Identify which cell holds the provided text, then report its [X, Y] central coordinate. 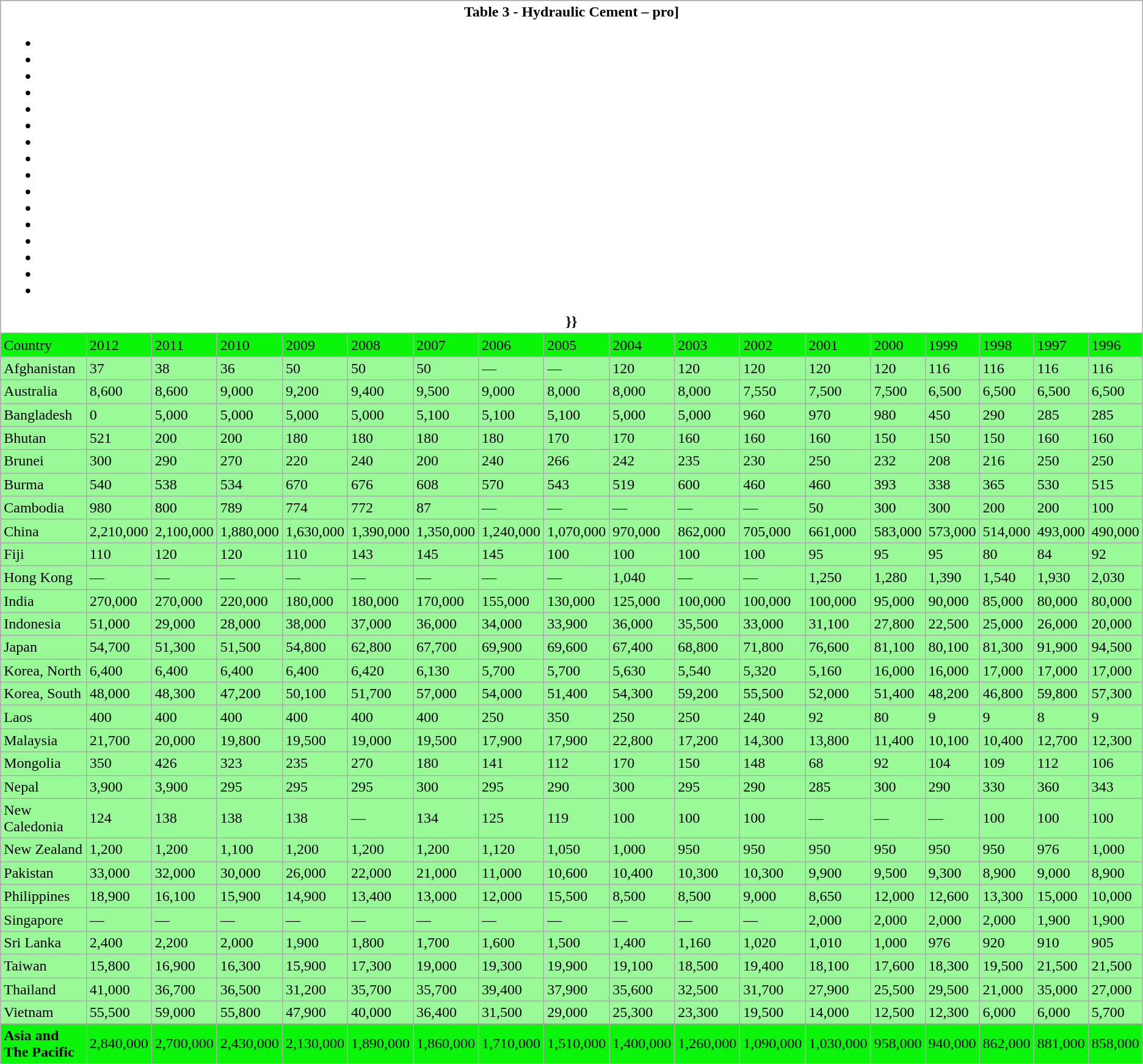
2,840,000 [118, 1044]
18,900 [118, 896]
81,100 [898, 647]
69,900 [512, 647]
16,900 [184, 966]
25,000 [1006, 624]
2005 [576, 345]
208 [953, 461]
18,300 [953, 966]
Vietnam [43, 1013]
910 [1061, 942]
2009 [315, 345]
1,240,000 [512, 531]
130,000 [576, 600]
90,000 [953, 600]
Singapore [43, 919]
1,700 [446, 942]
774 [315, 508]
920 [1006, 942]
2000 [898, 345]
9,400 [380, 392]
67,700 [446, 647]
19,300 [512, 966]
216 [1006, 461]
220 [315, 461]
27,900 [838, 989]
5,540 [707, 671]
1996 [1115, 345]
7,550 [773, 392]
1,400,000 [642, 1044]
530 [1061, 484]
Bhutan [43, 438]
59,000 [184, 1013]
25,300 [642, 1013]
1,800 [380, 942]
Philippines [43, 896]
59,200 [707, 694]
54,000 [512, 694]
Afghanistan [43, 368]
11,000 [512, 873]
521 [118, 438]
10,600 [576, 873]
881,000 [1061, 1044]
2,200 [184, 942]
11,400 [898, 740]
6,130 [446, 671]
50,100 [315, 694]
124 [118, 818]
125 [512, 818]
Fiji [43, 554]
119 [576, 818]
91,900 [1061, 647]
80,100 [953, 647]
2001 [838, 345]
2003 [707, 345]
1,070,000 [576, 531]
27,800 [898, 624]
0 [118, 415]
1,500 [576, 942]
Mongolia [43, 763]
41,000 [118, 989]
31,700 [773, 989]
338 [953, 484]
67,400 [642, 647]
38 [184, 368]
37,000 [380, 624]
10,000 [1115, 896]
170,000 [446, 600]
858,000 [1115, 1044]
85,000 [1006, 600]
538 [184, 484]
Korea, South [43, 694]
51,300 [184, 647]
1,860,000 [446, 1044]
15,500 [576, 896]
12,600 [953, 896]
1,540 [1006, 577]
970 [838, 415]
33,900 [576, 624]
48,000 [118, 694]
2,430,000 [249, 1044]
13,300 [1006, 896]
2008 [380, 345]
1,510,000 [576, 1044]
40,000 [380, 1013]
19,100 [642, 966]
36,400 [446, 1013]
Japan [43, 647]
Taiwan [43, 966]
81,300 [1006, 647]
23,300 [707, 1013]
10,100 [953, 740]
1,090,000 [773, 1044]
95,000 [898, 600]
13,800 [838, 740]
583,000 [898, 531]
1,630,000 [315, 531]
13,400 [380, 896]
2,210,000 [118, 531]
Thailand [43, 989]
230 [773, 461]
35,000 [1061, 989]
36,500 [249, 989]
970,000 [642, 531]
57,000 [446, 694]
21,700 [118, 740]
29,500 [953, 989]
India [43, 600]
1999 [953, 345]
960 [773, 415]
36,700 [184, 989]
1,710,000 [512, 1044]
Australia [43, 392]
330 [1006, 787]
32,500 [707, 989]
Malaysia [43, 740]
155,000 [512, 600]
2006 [512, 345]
1,280 [898, 577]
1,040 [642, 577]
125,000 [642, 600]
1,250 [838, 577]
31,200 [315, 989]
19,800 [249, 740]
1,350,000 [446, 531]
9,200 [315, 392]
940,000 [953, 1044]
Indonesia [43, 624]
393 [898, 484]
Korea, North [43, 671]
9,900 [838, 873]
54,700 [118, 647]
Asia and The Pacific [43, 1044]
106 [1115, 763]
Hong Kong [43, 577]
9,300 [953, 873]
705,000 [773, 531]
17,300 [380, 966]
266 [576, 461]
57,300 [1115, 694]
48,200 [953, 694]
2,030 [1115, 577]
17,600 [898, 966]
2007 [446, 345]
1,050 [576, 850]
232 [898, 461]
35,600 [642, 989]
220,000 [249, 600]
490,000 [1115, 531]
1,260,000 [707, 1044]
543 [576, 484]
5,320 [773, 671]
36 [249, 368]
30,000 [249, 873]
15,800 [118, 966]
55,800 [249, 1013]
27,000 [1115, 989]
22,000 [380, 873]
1,390 [953, 577]
68,800 [707, 647]
31,100 [838, 624]
2010 [249, 345]
5,630 [642, 671]
242 [642, 461]
365 [1006, 484]
14,000 [838, 1013]
676 [380, 484]
148 [773, 763]
1,400 [642, 942]
Laos [43, 717]
109 [1006, 763]
1,880,000 [249, 531]
48,300 [184, 694]
Nepal [43, 787]
141 [512, 763]
343 [1115, 787]
51,000 [118, 624]
22,500 [953, 624]
Sri Lanka [43, 942]
1,120 [512, 850]
15,000 [1061, 896]
New Zealand [43, 850]
1997 [1061, 345]
46,800 [1006, 694]
59,800 [1061, 694]
534 [249, 484]
426 [184, 763]
8,650 [838, 896]
31,500 [512, 1013]
54,300 [642, 694]
570 [512, 484]
573,000 [953, 531]
493,000 [1061, 531]
143 [380, 554]
17,200 [707, 740]
958,000 [898, 1044]
Burma [43, 484]
62,800 [380, 647]
35,500 [707, 624]
84 [1061, 554]
51,700 [380, 694]
515 [1115, 484]
1,020 [773, 942]
87 [446, 508]
68 [838, 763]
2,400 [118, 942]
12,700 [1061, 740]
5,160 [838, 671]
New Caledonia [43, 818]
1,390,000 [380, 531]
360 [1061, 787]
19,900 [576, 966]
1,030,000 [838, 1044]
71,800 [773, 647]
1,160 [707, 942]
52,000 [838, 694]
18,500 [707, 966]
69,600 [576, 647]
38,000 [315, 624]
China [43, 531]
104 [953, 763]
772 [380, 508]
8 [1061, 717]
14,300 [773, 740]
1,100 [249, 850]
789 [249, 508]
47,900 [315, 1013]
2,700,000 [184, 1044]
13,000 [446, 896]
14,900 [315, 896]
51,500 [249, 647]
54,800 [315, 647]
22,800 [642, 740]
Country [43, 345]
514,000 [1006, 531]
2012 [118, 345]
37 [118, 368]
25,500 [898, 989]
Brunei [43, 461]
661,000 [838, 531]
608 [446, 484]
2004 [642, 345]
34,000 [512, 624]
2,100,000 [184, 531]
450 [953, 415]
Cambodia [43, 508]
Table 3 - Hydraulic Cement – pro]}} [571, 167]
19,400 [773, 966]
800 [184, 508]
1,890,000 [380, 1044]
39,400 [512, 989]
28,000 [249, 624]
47,200 [249, 694]
2,130,000 [315, 1044]
6,420 [380, 671]
76,600 [838, 647]
37,900 [576, 989]
12,500 [898, 1013]
323 [249, 763]
Bangladesh [43, 415]
1,010 [838, 942]
2002 [773, 345]
905 [1115, 942]
32,000 [184, 873]
1,930 [1061, 577]
540 [118, 484]
Pakistan [43, 873]
600 [707, 484]
670 [315, 484]
16,300 [249, 966]
134 [446, 818]
16,100 [184, 896]
94,500 [1115, 647]
18,100 [838, 966]
519 [642, 484]
1998 [1006, 345]
2011 [184, 345]
1,600 [512, 942]
